Search for the cell housing the specified text and yield its [x, y] center coordinate. 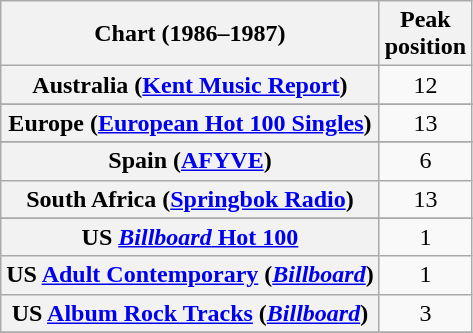
Peakposition [425, 34]
6 [425, 161]
3 [425, 313]
Australia (Kent Music Report) [190, 85]
Europe (European Hot 100 Singles) [190, 123]
Spain (AFYVE) [190, 161]
Chart (1986–1987) [190, 34]
US Adult Contemporary (Billboard) [190, 275]
US Album Rock Tracks (Billboard) [190, 313]
US Billboard Hot 100 [190, 237]
12 [425, 85]
South Africa (Springbok Radio) [190, 199]
